Return [X, Y] of the center of cell containing provided text 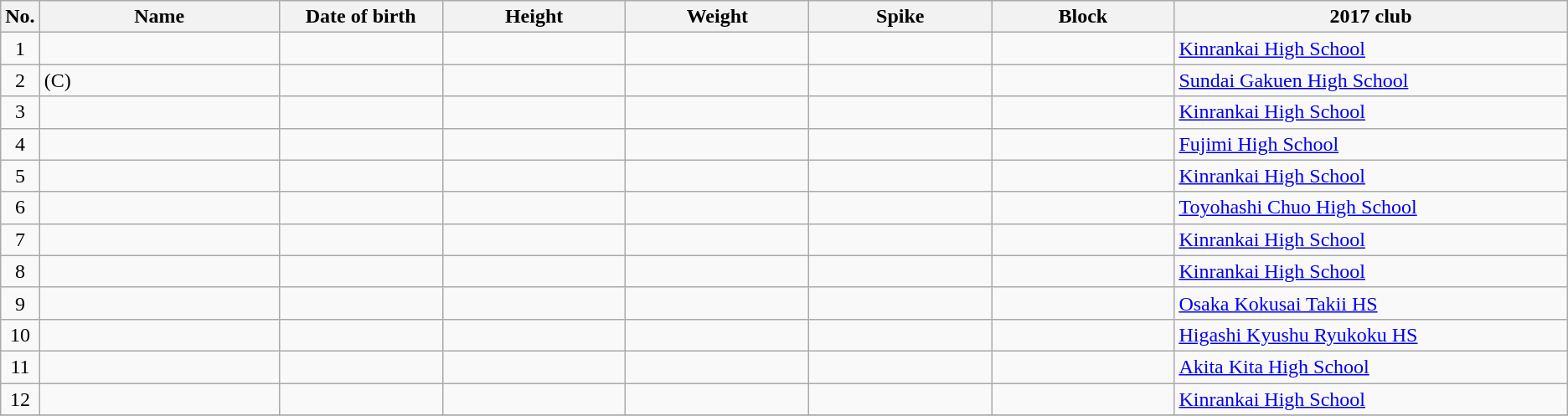
Akita Kita High School [1370, 367]
11 [20, 367]
Weight [717, 17]
5 [20, 176]
10 [20, 335]
Fujimi High School [1370, 144]
8 [20, 271]
Height [534, 17]
2 [20, 80]
Spike [900, 17]
Name [159, 17]
Sundai Gakuen High School [1370, 80]
3 [20, 112]
7 [20, 239]
Higashi Kyushu Ryukoku HS [1370, 335]
Toyohashi Chuo High School [1370, 208]
(C) [159, 80]
9 [20, 303]
Block [1083, 17]
12 [20, 399]
1 [20, 49]
6 [20, 208]
2017 club [1370, 17]
4 [20, 144]
Date of birth [360, 17]
Osaka Kokusai Takii HS [1370, 303]
No. [20, 17]
